Return the (X, Y) coordinate for the center point of the cell that contains the specified text.  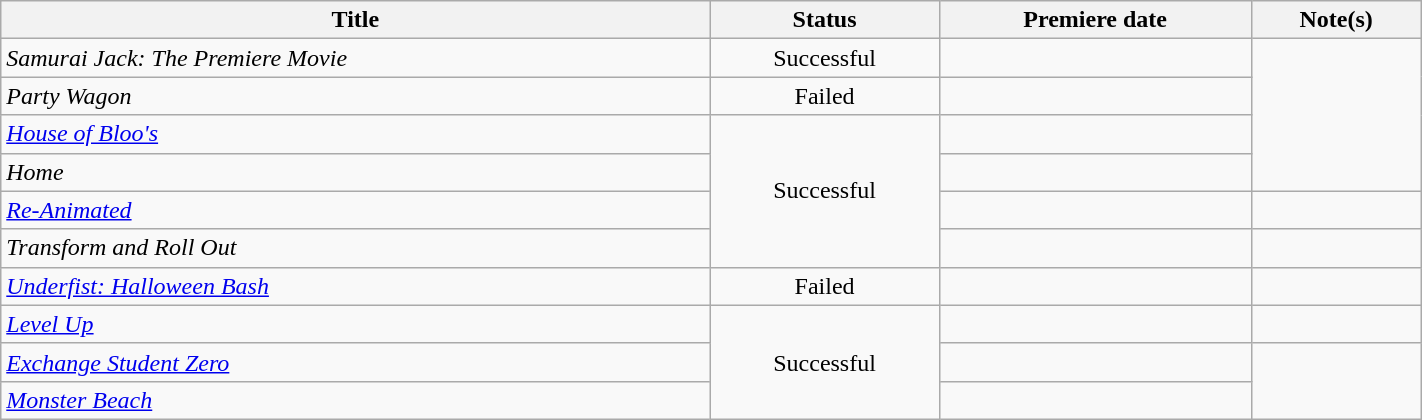
Status (824, 20)
Monster Beach (356, 400)
Home (356, 172)
Transform and Roll Out (356, 248)
Re-Animated (356, 210)
Note(s) (1336, 20)
Level Up (356, 324)
Samurai Jack: The Premiere Movie (356, 58)
House of Bloo's (356, 134)
Premiere date (1095, 20)
Party Wagon (356, 96)
Title (356, 20)
Exchange Student Zero (356, 362)
Underfist: Halloween Bash (356, 286)
